Find where the given text appears and provide that cell's center as [X, Y] coordinate. 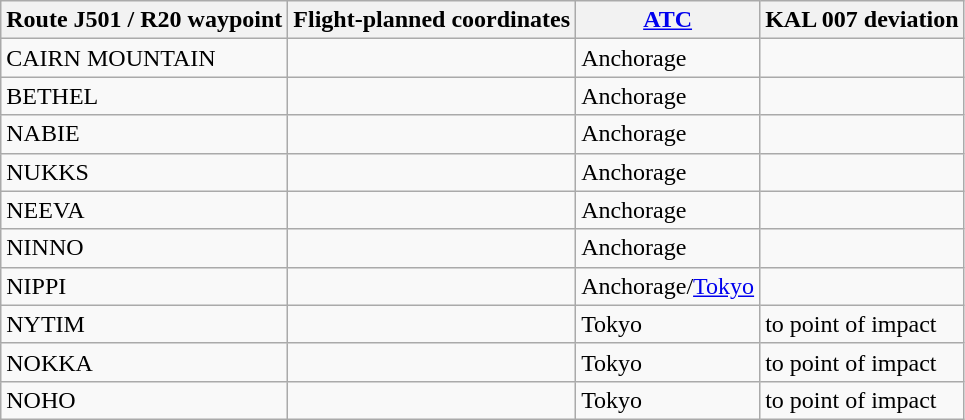
Anchorage/Tokyo [668, 286]
Flight-planned coordinates [432, 20]
NYTIM [144, 324]
NEEVA [144, 210]
KAL 007 deviation [862, 20]
Route J501 / R20 waypoint [144, 20]
BETHEL [144, 96]
ATC [668, 20]
NOKKA [144, 362]
NIPPI [144, 286]
NUKKS [144, 172]
NOHO [144, 400]
CAIRN MOUNTAIN [144, 58]
NABIE [144, 134]
NINNO [144, 248]
